Scan for the cell matching the given text and deliver its (X, Y) coordinate at center. 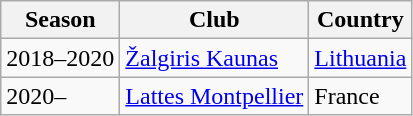
Žalgiris Kaunas (214, 58)
France (360, 96)
Club (214, 20)
Lithuania (360, 58)
Season (60, 20)
Lattes Montpellier (214, 96)
2020– (60, 96)
2018–2020 (60, 58)
Country (360, 20)
